Capture the cell that displays the provided text and extract its (x, y) central coordinate. 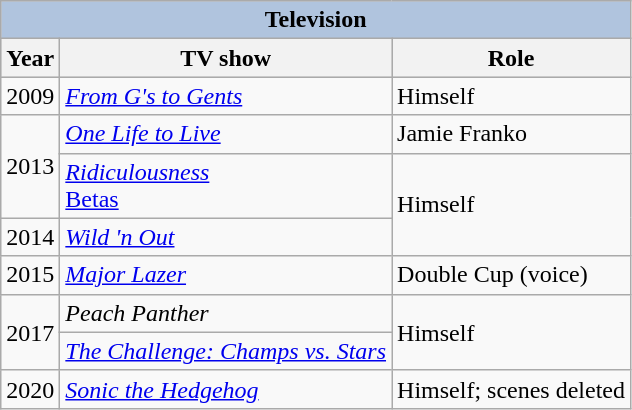
From G's to Gents (226, 96)
2015 (30, 275)
RidiculousnessBetas (226, 186)
Wild 'n Out (226, 237)
Sonic the Hedgehog (226, 389)
Himself; scenes deleted (512, 389)
Role (512, 58)
Year (30, 58)
Major Lazer (226, 275)
The Challenge: Champs vs. Stars (226, 351)
2013 (30, 166)
Double Cup (voice) (512, 275)
Peach Panther (226, 313)
TV show (226, 58)
2020 (30, 389)
2017 (30, 332)
2009 (30, 96)
Jamie Franko (512, 134)
2014 (30, 237)
Television (316, 20)
One Life to Live (226, 134)
